From the cell containing the given text, extract its center point as (X, Y) coordinate. 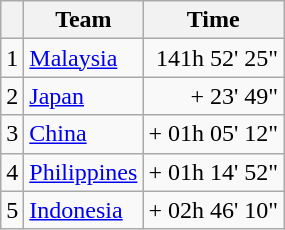
4 (12, 172)
Japan (84, 96)
Malaysia (84, 58)
+ 23' 49" (214, 96)
1 (12, 58)
Philippines (84, 172)
Indonesia (84, 210)
+ 01h 05' 12" (214, 134)
2 (12, 96)
141h 52' 25" (214, 58)
+ 01h 14' 52" (214, 172)
Time (214, 20)
5 (12, 210)
3 (12, 134)
+ 02h 46' 10" (214, 210)
Team (84, 20)
China (84, 134)
